Extract the [X, Y] coordinate from the center of the cell holding the provided text.  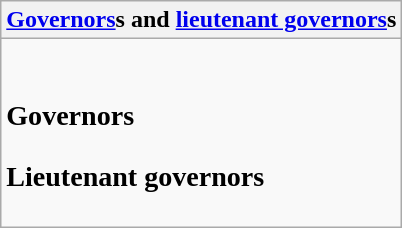
GovernorsLieutenant governors [202, 133]
Governorss and lieutenant governorss [202, 20]
